Return the (x, y) coordinate for the center point of the cell that contains the specified text.  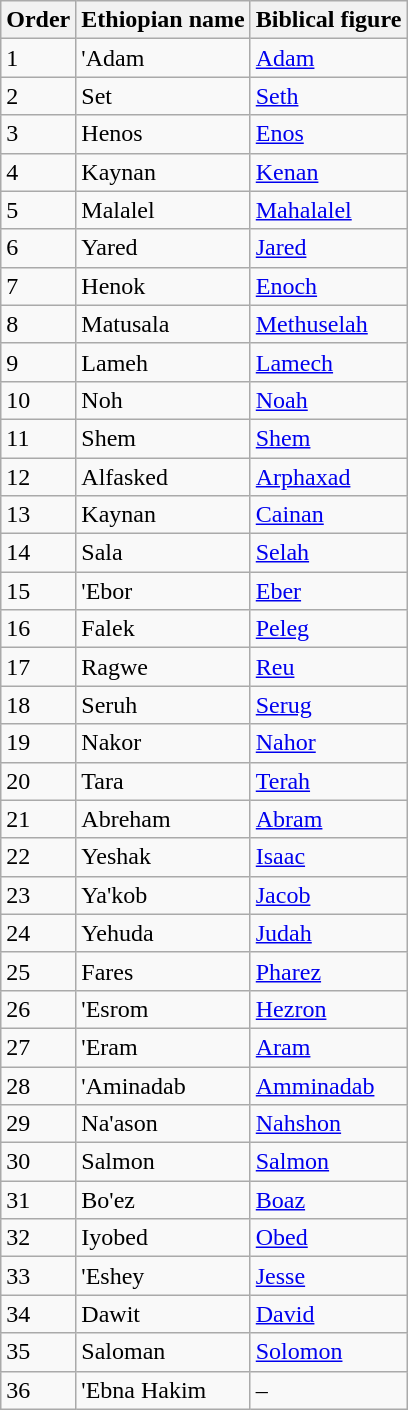
Iyobed (163, 1238)
35 (38, 1352)
'Esrom (163, 1009)
Malalel (163, 210)
31 (38, 1200)
Saloman (163, 1352)
15 (38, 591)
13 (38, 515)
Adam (328, 58)
Na'ason (163, 1124)
25 (38, 971)
Terah (328, 781)
Boaz (328, 1200)
Isaac (328, 857)
4 (38, 172)
Biblical figure (328, 20)
'Aminadab (163, 1085)
Noah (328, 400)
Sala (163, 553)
'Eshey (163, 1276)
24 (38, 933)
Lameh (163, 362)
Reu (328, 667)
Fares (163, 971)
26 (38, 1009)
Ethiopian name (163, 20)
22 (38, 857)
Amminadab (328, 1085)
Cainan (328, 515)
20 (38, 781)
9 (38, 362)
19 (38, 743)
'Eram (163, 1047)
6 (38, 248)
5 (38, 210)
'Ebor (163, 591)
21 (38, 819)
7 (38, 286)
Jared (328, 248)
'Ebna Hakim (163, 1390)
'Adam (163, 58)
Methuselah (328, 324)
Seth (328, 96)
Lamech (328, 362)
Enos (328, 134)
Judah (328, 933)
David (328, 1314)
Bo'ez (163, 1200)
2 (38, 96)
10 (38, 400)
Dawit (163, 1314)
Nakor (163, 743)
Matusala (163, 324)
1 (38, 58)
Tara (163, 781)
30 (38, 1162)
Noh (163, 400)
Hezron (328, 1009)
Pharez (328, 971)
Ragwe (163, 667)
Nahor (328, 743)
11 (38, 438)
Mahalalel (328, 210)
27 (38, 1047)
Henos (163, 134)
34 (38, 1314)
Jesse (328, 1276)
8 (38, 324)
Henok (163, 286)
Order (38, 20)
Selah (328, 553)
Seruh (163, 705)
12 (38, 477)
3 (38, 134)
28 (38, 1085)
Arphaxad (328, 477)
29 (38, 1124)
Yared (163, 248)
Kenan (328, 172)
Jacob (328, 895)
32 (38, 1238)
16 (38, 629)
33 (38, 1276)
Abram (328, 819)
14 (38, 553)
Set (163, 96)
Aram (328, 1047)
Abreham (163, 819)
Eber (328, 591)
Yeshak (163, 857)
Serug (328, 705)
– (328, 1390)
Obed (328, 1238)
17 (38, 667)
Nahshon (328, 1124)
Enoch (328, 286)
Solomon (328, 1352)
23 (38, 895)
Falek (163, 629)
36 (38, 1390)
Ya'kob (163, 895)
18 (38, 705)
Yehuda (163, 933)
Peleg (328, 629)
Alfasked (163, 477)
